For the text-containing cell, return its midpoint in [x, y] coordinate format. 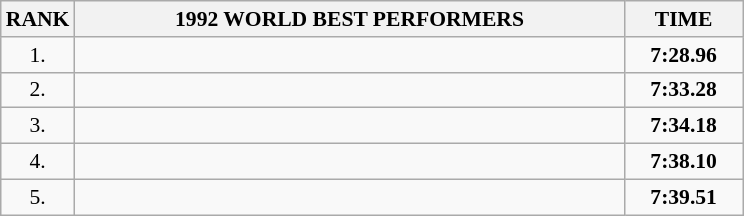
3. [38, 126]
7:39.51 [684, 197]
5. [38, 197]
RANK [38, 19]
7:34.18 [684, 126]
7:33.28 [684, 90]
2. [38, 90]
1. [38, 55]
TIME [684, 19]
1992 WORLD BEST PERFORMERS [349, 19]
7:38.10 [684, 162]
4. [38, 162]
7:28.96 [684, 55]
